Provide the (x, y) coordinate of the cell's center where the given text is located.  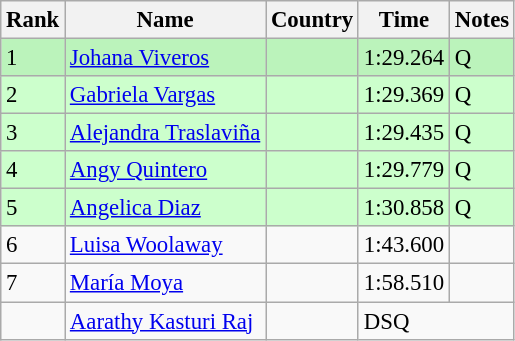
Luisa Woolaway (166, 245)
Time (404, 20)
1:58.510 (404, 283)
1:29.779 (404, 170)
Angelica Diaz (166, 208)
1 (33, 58)
Country (312, 20)
DSQ (436, 321)
5 (33, 208)
1:30.858 (404, 208)
6 (33, 245)
Angy Quintero (166, 170)
María Moya (166, 283)
Notes (482, 20)
Gabriela Vargas (166, 95)
Rank (33, 20)
1:29.264 (404, 58)
Alejandra Traslaviña (166, 133)
Johana Viveros (166, 58)
1:43.600 (404, 245)
4 (33, 170)
1:29.369 (404, 95)
3 (33, 133)
1:29.435 (404, 133)
Aarathy Kasturi Raj (166, 321)
7 (33, 283)
Name (166, 20)
2 (33, 95)
